Provide the (X, Y) coordinate of the cell's center where the given text is located.  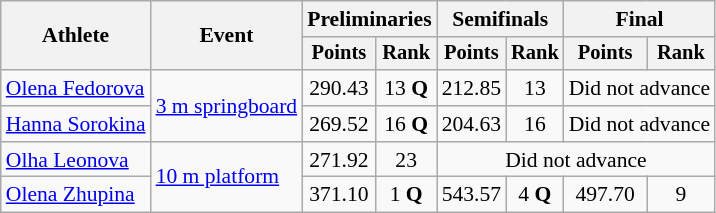
16 (535, 124)
13 (535, 88)
4 Q (535, 195)
9 (682, 195)
Olha Leonova (76, 160)
13 Q (406, 88)
10 m platform (227, 178)
497.70 (606, 195)
269.52 (339, 124)
3 m springboard (227, 106)
371.10 (339, 195)
16 Q (406, 124)
Olena Zhupina (76, 195)
23 (406, 160)
Event (227, 36)
290.43 (339, 88)
204.63 (472, 124)
212.85 (472, 88)
Hanna Sorokina (76, 124)
Final (640, 19)
1 Q (406, 195)
Olena Fedorova (76, 88)
543.57 (472, 195)
271.92 (339, 160)
Semifinals (500, 19)
Preliminaries (369, 19)
Athlete (76, 36)
